Identify which cell holds the provided text, then report its (X, Y) central coordinate. 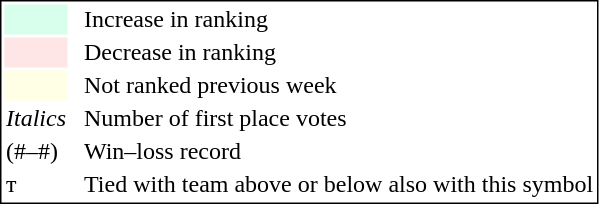
Number of first place votes (338, 119)
т (36, 185)
Tied with team above or below also with this symbol (338, 185)
Decrease in ranking (338, 53)
Italics (36, 119)
Not ranked previous week (338, 85)
Win–loss record (338, 151)
(#–#) (36, 151)
Increase in ranking (338, 19)
